From the cell containing the given text, extract its center point as (X, Y) coordinate. 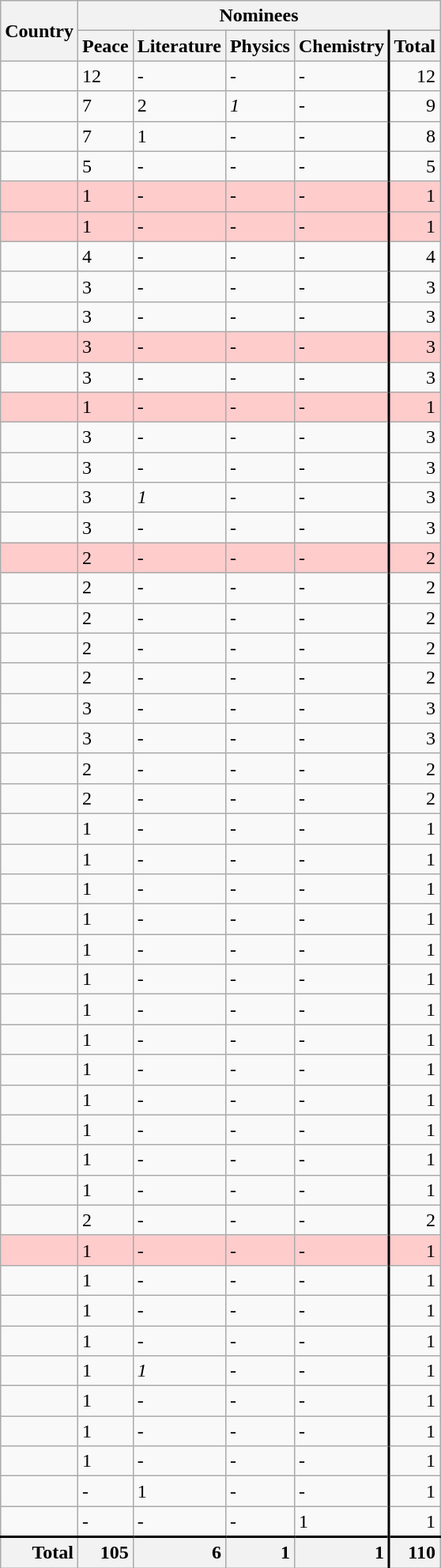
Country (40, 31)
8 (414, 136)
Nominees (258, 16)
6 (179, 1552)
Chemistry (341, 46)
105 (105, 1552)
110 (414, 1552)
9 (414, 106)
Physics (259, 46)
Peace (105, 46)
Literature (179, 46)
